Search for the cell housing the specified text and yield its [X, Y] center coordinate. 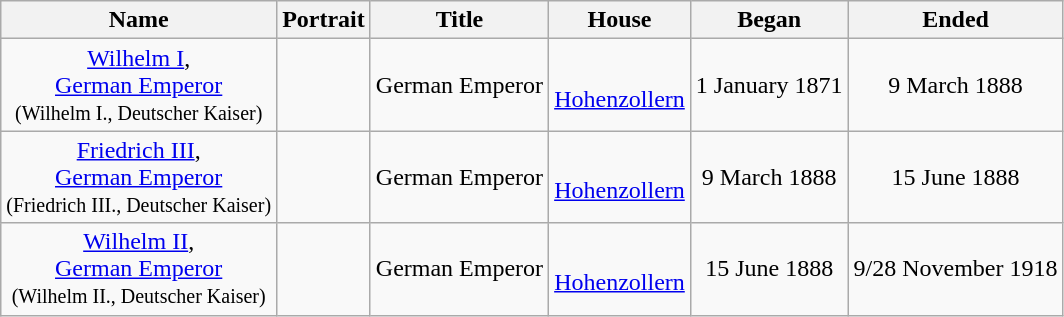
Name [139, 20]
Wilhelm I,German Emperor(Wilhelm I., Deutscher Kaiser) [139, 85]
9/28 November 1918 [956, 269]
Friedrich III,German Emperor(Friedrich III., Deutscher Kaiser) [139, 177]
1 January 1871 [769, 85]
Ended [956, 20]
Title [459, 20]
Wilhelm II,German Emperor(Wilhelm II., Deutscher Kaiser) [139, 269]
House [620, 20]
Portrait [324, 20]
Began [769, 20]
